Return the [x, y] coordinate for the center point of the cell that contains the specified text.  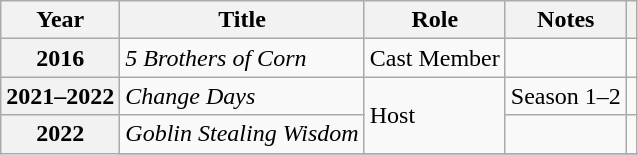
Title [242, 20]
2016 [60, 58]
Notes [566, 20]
Role [434, 20]
Change Days [242, 96]
5 Brothers of Corn [242, 58]
Goblin Stealing Wisdom [242, 134]
2021–2022 [60, 96]
2022 [60, 134]
Year [60, 20]
Season 1–2 [566, 96]
Cast Member [434, 58]
Host [434, 115]
